Determine the (x, y) coordinate at the center of the cell enclosing the given text.  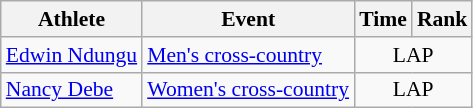
Athlete (72, 19)
Time (383, 19)
Rank (442, 19)
Event (248, 19)
Men's cross-country (248, 55)
Edwin Ndungu (72, 55)
Nancy Debe (72, 90)
Women's cross-country (248, 90)
